Search for the cell housing the specified text and yield its (x, y) center coordinate. 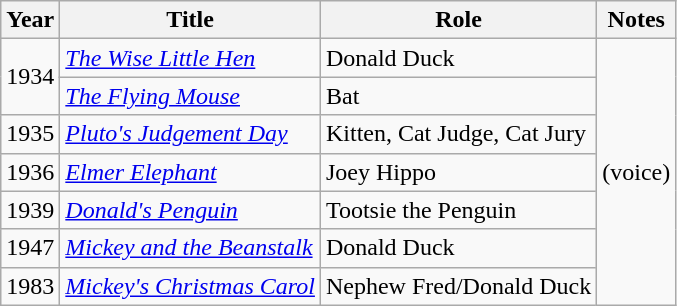
The Flying Mouse (190, 96)
Tootsie the Penguin (458, 210)
1936 (30, 172)
Joey Hippo (458, 172)
Kitten, Cat Judge, Cat Jury (458, 134)
Mickey's Christmas Carol (190, 286)
1947 (30, 248)
Mickey and the Beanstalk (190, 248)
Pluto's Judgement Day (190, 134)
Role (458, 20)
1939 (30, 210)
Nephew Fred/Donald Duck (458, 286)
Elmer Elephant (190, 172)
Bat (458, 96)
1935 (30, 134)
The Wise Little Hen (190, 58)
1983 (30, 286)
Year (30, 20)
(voice) (636, 172)
Notes (636, 20)
Donald's Penguin (190, 210)
1934 (30, 77)
Title (190, 20)
